Find where the given text appears and provide that cell's center as [X, Y] coordinate. 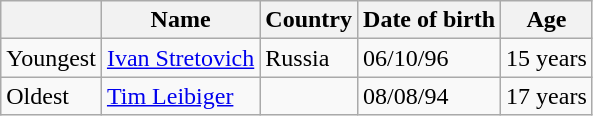
Age [547, 20]
Russia [309, 58]
15 years [547, 58]
Date of birth [430, 20]
Ivan Stretovich [180, 58]
Youngest [52, 58]
Tim Leibiger [180, 96]
Name [180, 20]
06/10/96 [430, 58]
17 years [547, 96]
08/08/94 [430, 96]
Country [309, 20]
Oldest [52, 96]
